Identify which cell holds the provided text, then report its (x, y) central coordinate. 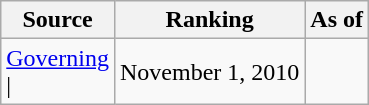
As of (337, 20)
Source (58, 20)
Governing| (58, 72)
November 1, 2010 (209, 72)
Ranking (209, 20)
